Capture the cell that displays the provided text and extract its (x, y) central coordinate. 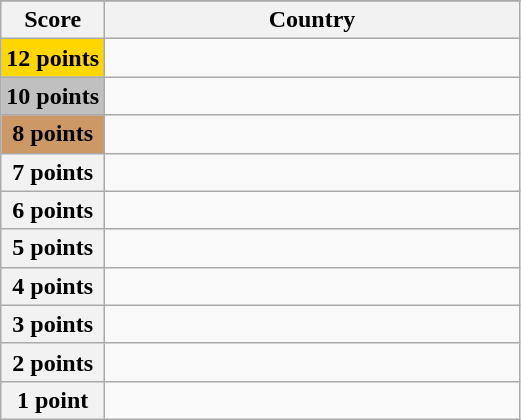
8 points (53, 134)
10 points (53, 96)
4 points (53, 286)
7 points (53, 172)
6 points (53, 210)
3 points (53, 324)
12 points (53, 58)
5 points (53, 248)
1 point (53, 400)
2 points (53, 362)
Score (53, 20)
Country (312, 20)
